From the cell containing the given text, extract its center point as (x, y) coordinate. 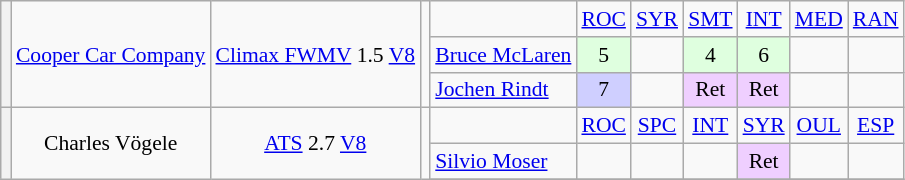
Silvio Moser (503, 162)
5 (604, 55)
7 (604, 90)
Climax FWMV 1.5 V8 (315, 54)
6 (764, 55)
Bruce McLaren (503, 55)
Cooper Car Company (111, 54)
ATS 2.7 V8 (315, 144)
Charles Vögele (111, 144)
ESP (876, 126)
SMT (710, 19)
4 (710, 55)
SPC (657, 126)
MED (819, 19)
OUL (819, 126)
Jochen Rindt (503, 90)
RAN (876, 19)
